Identify which cell holds the provided text, then report its [X, Y] central coordinate. 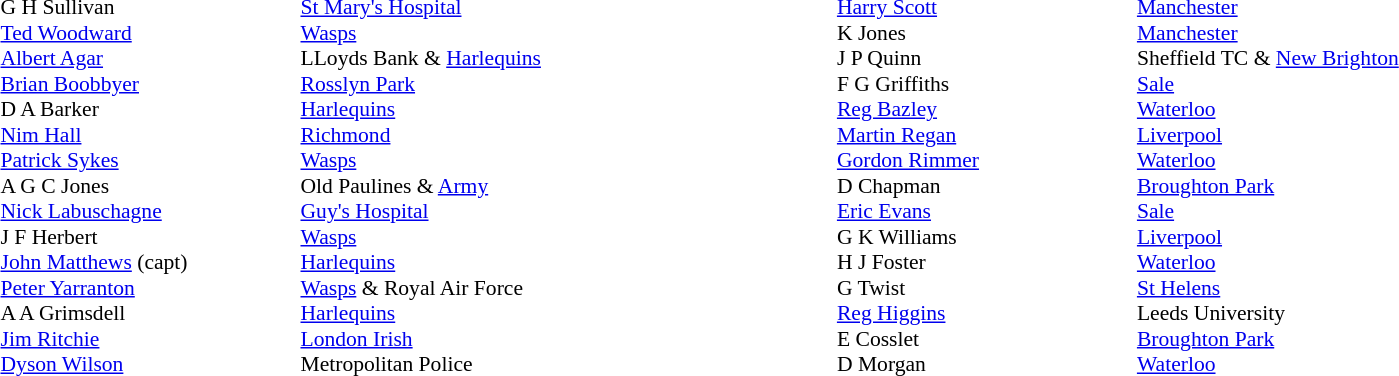
Richmond [420, 135]
Old Paulines & Army [420, 186]
K Jones [987, 33]
F G Griffiths [987, 84]
Patrick Sykes [150, 161]
Nick Labuschagne [150, 211]
Rosslyn Park [420, 84]
Eric Evans [987, 211]
G K Williams [987, 237]
E Cosslet [987, 339]
Martin Regan [987, 135]
London Irish [420, 339]
Gordon Rimmer [987, 161]
Sheffield TC & New Brighton [1268, 59]
Wasps & Royal Air Force [420, 288]
G Twist [987, 288]
A A Grimsdell [150, 313]
H J Foster [987, 263]
Reg Bazley [987, 109]
D A Barker [150, 109]
J P Quinn [987, 59]
Jim Ritchie [150, 339]
J F Herbert [150, 237]
Leeds University [1268, 313]
St Helens [1268, 288]
Albert Agar [150, 59]
Brian Boobbyer [150, 84]
Peter Yarranton [150, 288]
A G C Jones [150, 186]
Guy's Hospital [420, 211]
John Matthews (capt) [150, 263]
Manchester [1268, 33]
Ted Woodward [150, 33]
Nim Hall [150, 135]
Reg Higgins [987, 313]
LLoyds Bank & Harlequins [420, 59]
D Chapman [987, 186]
